Search for the cell housing the specified text and yield its [x, y] center coordinate. 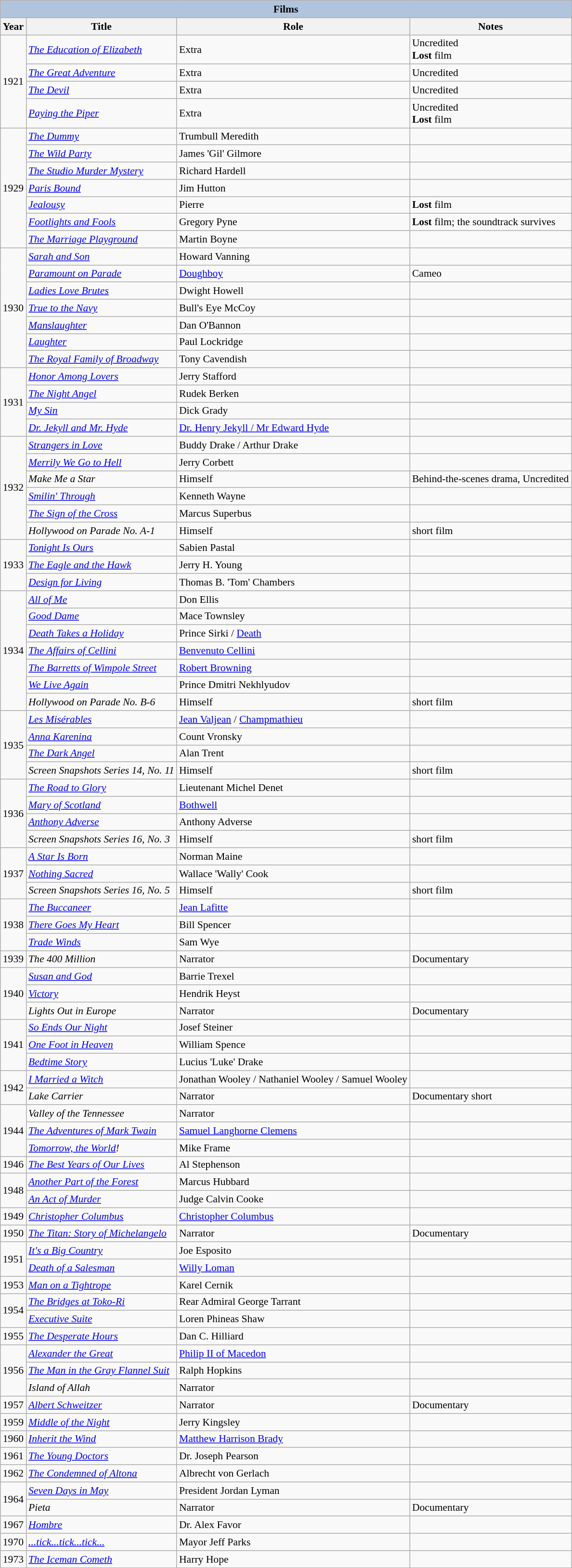
...tick...tick...tick... [101, 1542]
Executive Suite [101, 1319]
Thomas B. 'Tom' Chambers [293, 582]
Les Misérables [101, 719]
The Iceman Cometh [101, 1559]
Paramount on Parade [101, 274]
Martin Boyne [293, 240]
My Sin [101, 411]
Bothwell [293, 805]
Dr. Alex Favor [293, 1525]
Strangers in Love [101, 445]
Robert Browning [293, 668]
Nothing Sacred [101, 874]
The Bridges at Toko-Ri [101, 1302]
Smilin' Through [101, 497]
Laughter [101, 342]
Mary of Scotland [101, 805]
It's a Big Country [101, 1251]
Island of Allah [101, 1388]
Jerry Stafford [293, 377]
Merrily We Go to Hell [101, 462]
1941 [13, 1045]
Hollywood on Parade No. B-6 [101, 702]
The Man in the Gray Flannel Suit [101, 1371]
The Sign of the Cross [101, 514]
Mayor Jeff Parks [293, 1542]
Buddy Drake / Arthur Drake [293, 445]
1940 [13, 994]
Screen Snapshots Series 16, No. 5 [101, 891]
Jim Hutton [293, 188]
Marcus Superbus [293, 514]
Prince Sirki / Death [293, 634]
Documentary short [491, 1096]
Pierre [293, 205]
Films [286, 9]
The Eagle and the Hawk [101, 565]
Joe Esposito [293, 1251]
1946 [13, 1165]
Jean Valjean / Champmathieu [293, 719]
The Best Years of Our Lives [101, 1165]
Bill Spencer [293, 925]
Behind-the-scenes drama, Uncredited [491, 479]
Middle of the Night [101, 1422]
Count Vronsky [293, 737]
1970 [13, 1542]
Notes [491, 26]
The Night Angel [101, 394]
Lieutenant Michel Denet [293, 788]
1959 [13, 1422]
1934 [13, 650]
1951 [13, 1260]
Screen Snapshots Series 16, No. 3 [101, 840]
The Royal Family of Broadway [101, 359]
Barrie Trexel [293, 977]
Hombre [101, 1525]
Tomorrow, the World! [101, 1148]
Honor Among Lovers [101, 377]
Harry Hope [293, 1559]
The Buccaneer [101, 908]
A Star Is Born [101, 856]
1930 [13, 308]
Valley of the Tennessee [101, 1114]
Lucius 'Luke' Drake [293, 1062]
Death Takes a Holiday [101, 634]
1933 [13, 565]
1953 [13, 1285]
1957 [13, 1405]
The Devil [101, 90]
Willy Loman [293, 1268]
Al Stephenson [293, 1165]
Man on a Tightrope [101, 1285]
Paris Bound [101, 188]
Trumbull Meredith [293, 137]
Wallace 'Wally' Cook [293, 874]
Dan C. Hilliard [293, 1337]
Manslaughter [101, 325]
Susan and God [101, 977]
Trade Winds [101, 942]
Inherit the Wind [101, 1439]
Make Me a Star [101, 479]
William Spence [293, 1045]
1964 [13, 1499]
Sam Wye [293, 942]
Jerry Corbett [293, 462]
The Great Adventure [101, 73]
1973 [13, 1559]
Samuel Langhorne Clemens [293, 1131]
Tony Cavendish [293, 359]
The 400 Million [101, 959]
An Act of Murder [101, 1199]
Dan O'Bannon [293, 325]
Footlights and Fools [101, 222]
The Dummy [101, 137]
1954 [13, 1311]
Ralph Hopkins [293, 1371]
James 'Gil' Gilmore [293, 154]
True to the Navy [101, 308]
Another Part of the Forest [101, 1182]
The Desperate Hours [101, 1337]
Lights Out in Europe [101, 1011]
Bull's Eye McCoy [293, 308]
1962 [13, 1474]
One Foot in Heaven [101, 1045]
Lost film [491, 205]
1935 [13, 745]
Marcus Hubbard [293, 1182]
The Adventures of Mark Twain [101, 1131]
The Wild Party [101, 154]
We Live Again [101, 685]
The Affairs of Cellini [101, 651]
Josef Steiner [293, 1028]
Paying the Piper [101, 114]
1929 [13, 188]
Pieta [101, 1508]
Philip II of Macedon [293, 1353]
Ladies Love Brutes [101, 291]
Design for Living [101, 582]
So Ends Our Night [101, 1028]
Hollywood on Parade No. A-1 [101, 531]
The Titan: Story of Michelangelo [101, 1234]
Good Dame [101, 616]
Richard Hardell [293, 171]
Matthew Harrison Brady [293, 1439]
Seven Days in May [101, 1491]
Jealousy [101, 205]
Albert Schweitzer [101, 1405]
Kenneth Wayne [293, 497]
Loren Phineas Shaw [293, 1319]
1956 [13, 1370]
Gregory Pyne [293, 222]
The Studio Murder Mystery [101, 171]
Mace Townsley [293, 616]
Sarah and Son [101, 256]
Rear Admiral George Tarrant [293, 1302]
Hendrik Heyst [293, 994]
Jerry H. Young [293, 565]
Sabien Pastal [293, 548]
Year [13, 26]
There Goes My Heart [101, 925]
Dr. Henry Jekyll / Mr Edward Hyde [293, 428]
Cameo [491, 274]
Dick Grady [293, 411]
Bedtime Story [101, 1062]
The Condemned of Altona [101, 1474]
1948 [13, 1190]
Prince Dmitri Nekhlyudov [293, 685]
1949 [13, 1216]
The Young Doctors [101, 1456]
Victory [101, 994]
All of Me [101, 599]
1955 [13, 1337]
Alan Trent [293, 753]
Norman Maine [293, 856]
Doughboy [293, 274]
1939 [13, 959]
1931 [13, 402]
1938 [13, 925]
Karel Cernik [293, 1285]
Judge Calvin Cooke [293, 1199]
Lake Carrier [101, 1096]
Jean Lafitte [293, 908]
Jonathan Wooley / Nathaniel Wooley / Samuel Wooley [293, 1079]
The Marriage Playground [101, 240]
1961 [13, 1456]
1936 [13, 814]
Dr. Joseph Pearson [293, 1456]
Albrecht von Gerlach [293, 1474]
Alexander the Great [101, 1353]
Role [293, 26]
Benvenuto Cellini [293, 651]
1944 [13, 1131]
Rudek Berken [293, 394]
1967 [13, 1525]
Jerry Kingsley [293, 1422]
1937 [13, 874]
1960 [13, 1439]
1942 [13, 1087]
1950 [13, 1234]
Mike Frame [293, 1148]
The Dark Angel [101, 753]
1932 [13, 488]
Anna Karenina [101, 737]
The Barretts of Wimpole Street [101, 668]
Dwight Howell [293, 291]
The Road to Glory [101, 788]
Lost film; the soundtrack survives [491, 222]
Paul Lockridge [293, 342]
Death of a Salesman [101, 1268]
Howard Vanning [293, 256]
Don Ellis [293, 599]
Screen Snapshots Series 14, No. 11 [101, 771]
Tonight Is Ours [101, 548]
1921 [13, 81]
President Jordan Lyman [293, 1491]
Dr. Jekyll and Mr. Hyde [101, 428]
Title [101, 26]
I Married a Witch [101, 1079]
The Education of Elizabeth [101, 49]
